Return [x, y] of the center of cell containing provided text 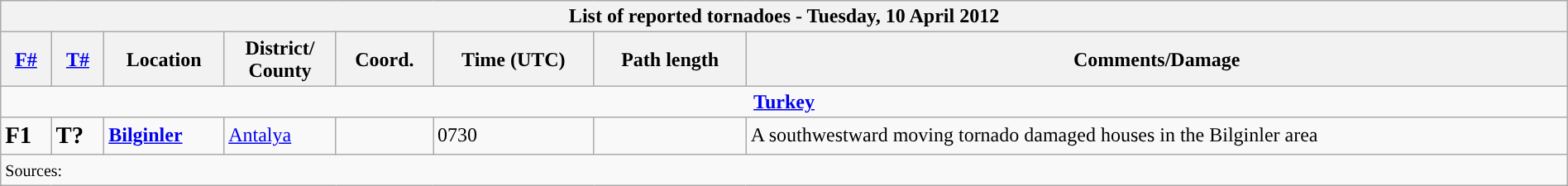
Antalya [280, 136]
Path length [670, 60]
Sources: [784, 169]
A southwestward moving tornado damaged houses in the Bilginler area [1156, 136]
T# [78, 60]
0730 [514, 136]
District/County [280, 60]
Turkey [784, 102]
F# [26, 60]
Coord. [384, 60]
F1 [26, 136]
T? [78, 136]
List of reported tornadoes - Tuesday, 10 April 2012 [784, 17]
Location [164, 60]
Comments/Damage [1156, 60]
Time (UTC) [514, 60]
Bilginler [164, 136]
